Find where the given text appears and provide that cell's center as [X, Y] coordinate. 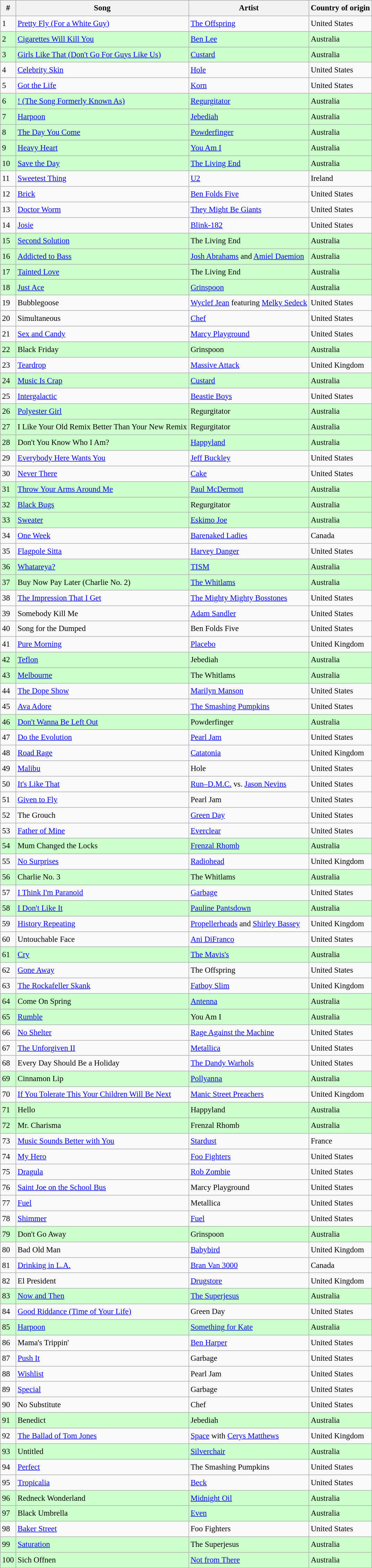
Something for Kate [249, 1327]
18 [8, 288]
21 [8, 334]
88 [8, 1374]
Beck [249, 1482]
Radiohead [249, 861]
Don't Go Away [103, 1234]
Girls Like That (Don't Go For Guys Like Us) [103, 55]
Sex and Candy [103, 334]
10 [8, 164]
37 [8, 582]
60 [8, 939]
Baker Street [103, 1529]
8 [8, 132]
Space with Cerys Matthews [249, 1436]
Gone Away [103, 970]
70 [8, 1094]
80 [8, 1250]
Hello [103, 1110]
Marilyn Manson [249, 691]
Josh Abrahams and Amiel Daemion [249, 256]
Run–D.M.C. vs. Jason Nevins [249, 784]
Babybird [249, 1250]
Got the Life [103, 86]
11 [8, 179]
France [340, 1141]
Black Umbrella [103, 1514]
23 [8, 365]
26 [8, 412]
43 [8, 676]
Second Solution [103, 241]
Malibu [103, 769]
Midnight Oil [249, 1498]
Rage Against the Machine [249, 1033]
I Think I'm Paranoid [103, 893]
100 [8, 1560]
Mr. Charisma [103, 1125]
No Substitute [103, 1405]
29 [8, 458]
97 [8, 1514]
45 [8, 706]
64 [8, 1001]
Celebrity Skin [103, 70]
I Like Your Old Remix Better Than Your New Remix [103, 427]
31 [8, 489]
Melbourne [103, 676]
6 [8, 101]
Save the Day [103, 164]
65 [8, 1017]
73 [8, 1141]
36 [8, 567]
Massive Attack [249, 365]
Song for the Dumped [103, 629]
46 [8, 722]
94 [8, 1467]
Drugstore [249, 1281]
Shimmer [103, 1218]
82 [8, 1281]
Never There [103, 474]
Cry [103, 955]
Pure Morning [103, 645]
Black Friday [103, 349]
4 [8, 70]
40 [8, 629]
Untouchable Face [103, 939]
89 [8, 1390]
85 [8, 1327]
Ani DiFranco [249, 939]
Tainted Love [103, 272]
Cinnamon Lip [103, 1079]
67 [8, 1048]
96 [8, 1498]
3 [8, 55]
50 [8, 784]
Father of Mine [103, 831]
Mum Changed the Locks [103, 846]
Josie [103, 225]
44 [8, 691]
47 [8, 737]
Adam Sandler [249, 613]
Song [103, 8]
92 [8, 1436]
49 [8, 769]
39 [8, 613]
20 [8, 319]
28 [8, 443]
41 [8, 645]
Wyclef Jean featuring Melky Sedeck [249, 303]
Doctor Worm [103, 210]
Flagpole Sitta [103, 552]
The Mighty Mighty Bosstones [249, 598]
62 [8, 970]
Polyester Girl [103, 412]
Come On Spring [103, 1001]
Cigarettes Will Kill You [103, 40]
76 [8, 1188]
Music Is Crap [103, 380]
Harvey Danger [249, 552]
Blink-182 [249, 225]
Pauline Pantsdown [249, 909]
Bad Old Man [103, 1250]
1 [8, 24]
30 [8, 474]
52 [8, 815]
35 [8, 552]
Somebody Kill Me [103, 613]
The Unforgiven II [103, 1048]
Not from There [249, 1560]
69 [8, 1079]
Sich Offnen [103, 1560]
17 [8, 272]
54 [8, 846]
95 [8, 1482]
42 [8, 660]
61 [8, 955]
The Rockafeller Skank [103, 986]
34 [8, 536]
Addicted to Bass [103, 256]
55 [8, 861]
68 [8, 1064]
Intergalactic [103, 396]
Rob Zombie [249, 1172]
The Impression That I Get [103, 598]
Tropicalia [103, 1482]
78 [8, 1218]
Even [249, 1514]
Everybody Here Wants You [103, 458]
Propellerheads and Shirley Bassey [249, 924]
Country of origin [340, 8]
Beastie Boys [249, 396]
9 [8, 148]
90 [8, 1405]
My Hero [103, 1157]
The Dandy Warhols [249, 1064]
Sweater [103, 520]
History Repeating [103, 924]
57 [8, 893]
66 [8, 1033]
16 [8, 256]
The Dope Show [103, 691]
75 [8, 1172]
Eskimo Joe [249, 520]
38 [8, 598]
25 [8, 396]
It's Like That [103, 784]
Catatonia [249, 753]
Ben Harper [249, 1343]
Brick [103, 194]
Paul McDermott [249, 489]
Buy Now Pay Later (Charlie No. 2) [103, 582]
The Ballad of Tom Jones [103, 1436]
Given to Fly [103, 800]
14 [8, 225]
Pollyanna [249, 1079]
51 [8, 800]
Just Ace [103, 288]
Saint Joe on the School Bus [103, 1188]
98 [8, 1529]
93 [8, 1451]
El President [103, 1281]
One Week [103, 536]
TISM [249, 567]
53 [8, 831]
91 [8, 1421]
Manic Street Preachers [249, 1094]
Drinking in L.A. [103, 1265]
Bran Van 3000 [249, 1265]
Sweetest Thing [103, 179]
Road Rage [103, 753]
Placebo [249, 645]
Untitled [103, 1451]
No Surprises [103, 861]
! (The Song Formerly Known As) [103, 101]
Whatareya? [103, 567]
12 [8, 194]
5 [8, 86]
Artist [249, 8]
# [8, 8]
Cake [249, 474]
83 [8, 1296]
Ben Lee [249, 40]
Stardust [249, 1141]
32 [8, 505]
Antenna [249, 1001]
13 [8, 210]
Mama's Trippin' [103, 1343]
84 [8, 1312]
58 [8, 909]
Special [103, 1390]
24 [8, 380]
19 [8, 303]
63 [8, 986]
Simultaneous [103, 319]
Silverchair [249, 1451]
22 [8, 349]
Jeff Buckley [249, 458]
27 [8, 427]
Ava Adore [103, 706]
Bubblegoose [103, 303]
74 [8, 1157]
Korn [249, 86]
Push It [103, 1358]
Dragula [103, 1172]
Music Sounds Better with You [103, 1141]
Rumble [103, 1017]
U2 [249, 179]
Saturation [103, 1545]
No Shelter [103, 1033]
Now and Then [103, 1296]
81 [8, 1265]
The Mavis's [249, 955]
99 [8, 1545]
They Might Be Giants [249, 210]
7 [8, 116]
Barenaked Ladies [249, 536]
Everclear [249, 831]
Black Bugs [103, 505]
87 [8, 1358]
33 [8, 520]
71 [8, 1110]
Don't Wanna Be Left Out [103, 722]
Teflon [103, 660]
Every Day Should Be a Holiday [103, 1064]
72 [8, 1125]
The Grouch [103, 815]
Don't You Know Who I Am? [103, 443]
I Don't Like It [103, 909]
The Day You Come [103, 132]
Ireland [340, 179]
Heavy Heart [103, 148]
Wishlist [103, 1374]
Charlie No. 3 [103, 877]
59 [8, 924]
2 [8, 40]
Benedict [103, 1421]
86 [8, 1343]
48 [8, 753]
79 [8, 1234]
77 [8, 1203]
56 [8, 877]
Fatboy Slim [249, 986]
Redneck Wonderland [103, 1498]
Do the Evolution [103, 737]
Perfect [103, 1467]
Pretty Fly (For a White Guy) [103, 24]
Teardrop [103, 365]
15 [8, 241]
Throw Your Arms Around Me [103, 489]
If You Tolerate This Your Children Will Be Next [103, 1094]
Good Riddance (Time of Your Life) [103, 1312]
